Capture the cell that displays the provided text and extract its (X, Y) central coordinate. 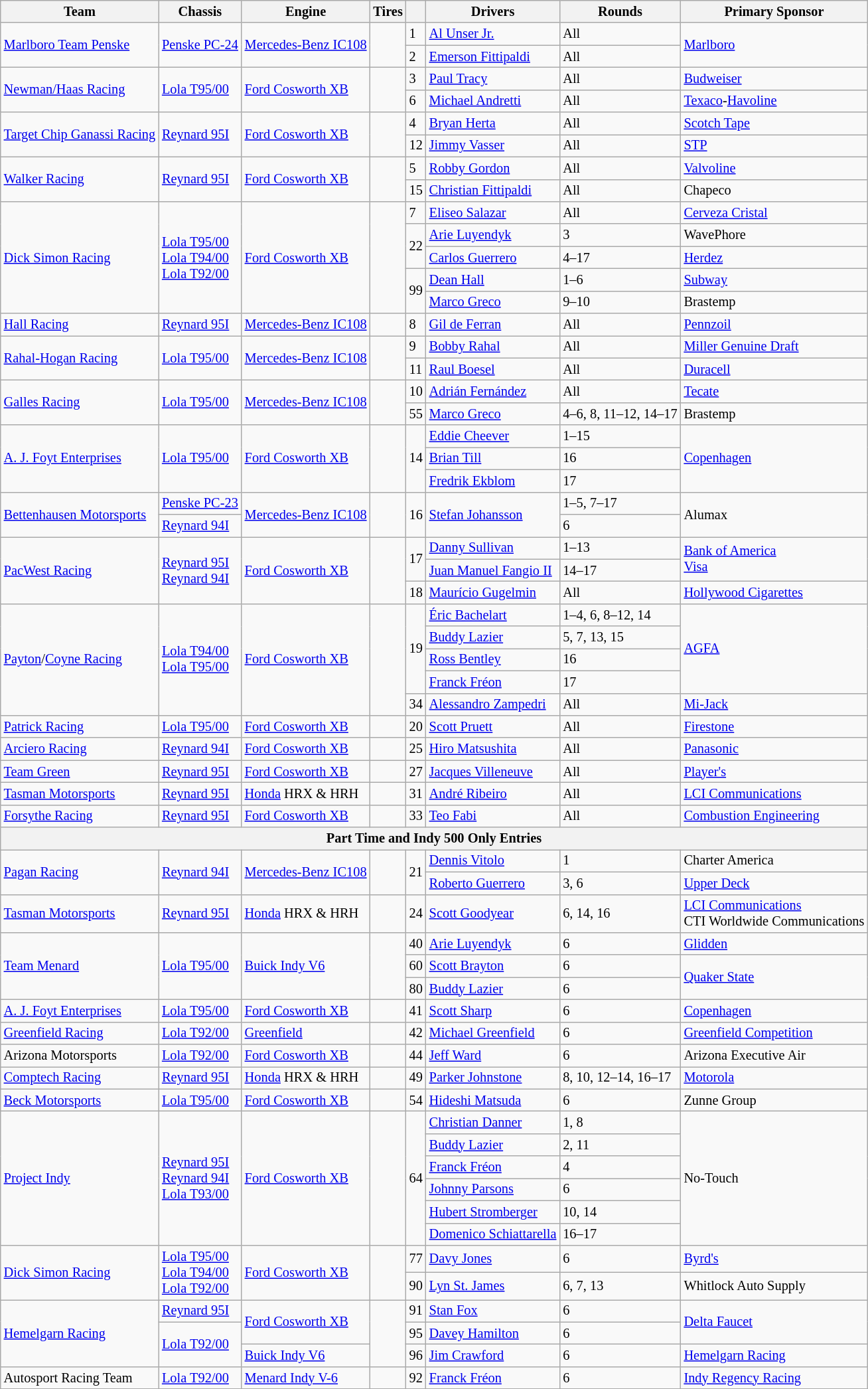
4–17 (620, 258)
Pagan Racing (80, 871)
8 (416, 325)
80 (416, 989)
Delta Faucet (774, 1321)
Subway (774, 280)
6, 14, 16 (620, 914)
Gil de Ferran (493, 325)
Project Indy (80, 1179)
Arizona Executive Air (774, 1056)
Scotch Tape (774, 123)
8, 10, 12–14, 16–17 (620, 1078)
1–15 (620, 436)
Parker Johnstone (493, 1078)
Al Unser Jr. (493, 34)
34 (416, 704)
Arizona Motorsports (80, 1056)
Miller Genuine Draft (774, 347)
40 (416, 943)
Bryan Herta (493, 123)
19 (416, 648)
Autosport Racing Team (80, 1378)
Mi-Jack (774, 704)
14–17 (620, 570)
1–5, 7–17 (620, 503)
Marlboro (774, 45)
10 (416, 391)
21 (416, 871)
60 (416, 966)
Duracell (774, 369)
Carlos Guerrero (493, 258)
Forsythe Racing (80, 816)
Scott Goodyear (493, 914)
2 (416, 56)
9–10 (620, 302)
1, 8 (620, 1123)
Menard Indy V-6 (306, 1378)
Rahal-Hogan Racing (80, 357)
Valvoline (774, 168)
Bank of America Visa (774, 559)
Scott Pruett (493, 726)
Scott Brayton (493, 966)
6, 7, 13 (620, 1285)
33 (416, 816)
Reynard 95IReynard 94I (200, 570)
Eliseo Salazar (493, 212)
Galles Racing (80, 402)
Indy Regency Racing (774, 1378)
Hollywood Cigarettes (774, 592)
Robby Gordon (493, 168)
Roberto Guerrero (493, 883)
9 (416, 347)
49 (416, 1078)
31 (416, 793)
Fredrik Ekblom (493, 481)
Scott Sharp (493, 1011)
Penske PC-23 (200, 503)
Newman/Haas Racing (80, 89)
Ross Bentley (493, 659)
Eddie Cheever (493, 436)
Juan Manuel Fangio II (493, 570)
Christian Danner (493, 1123)
Brian Till (493, 458)
20 (416, 726)
Panasonic (774, 749)
Tires (388, 11)
96 (416, 1355)
Arciero Racing (80, 749)
Engine (306, 11)
Tecate (774, 391)
No-Touch (774, 1179)
Combustion Engineering (774, 816)
Walker Racing (80, 179)
Adrián Fernández (493, 391)
Beck Motorsports (80, 1100)
25 (416, 749)
Jimmy Vasser (493, 145)
4–6, 8, 11–12, 14–17 (620, 414)
Emerson Fittipaldi (493, 56)
Glidden (774, 943)
Team Green (80, 772)
Stan Fox (493, 1311)
Team (80, 11)
Texaco-Havoline (774, 101)
Marlboro Team Penske (80, 45)
Stefan Johansson (493, 514)
5, 7, 13, 15 (620, 637)
Lola T95/00Lola T94/00Lola T92/00 (200, 1272)
Jim Crawford (493, 1355)
Greenfield Racing (80, 1033)
Teo Fabi (493, 816)
1–13 (620, 548)
Cerveza Cristal (774, 212)
Michael Andretti (493, 101)
99 (416, 291)
27 (416, 772)
14 (416, 458)
AGFA (774, 648)
Hubert Stromberger (493, 1212)
Patrick Racing (80, 726)
Greenfield Competition (774, 1033)
12 (416, 145)
24 (416, 914)
Hiro Matsushita (493, 749)
STP (774, 145)
Johnny Parsons (493, 1189)
Danny Sullivan (493, 548)
Bettenhausen Motorsports (80, 514)
Pennzoil (774, 325)
Christian Fittipaldi (493, 191)
WavePhore (774, 235)
Primary Sponsor (774, 11)
Michael Greenfield (493, 1033)
Jacques Villeneuve (493, 772)
Payton/Coyne Racing (80, 659)
Lola T95/00 Lola T94/00 Lola T92/00 (200, 257)
10, 14 (620, 1212)
95 (416, 1333)
55 (416, 414)
16–17 (620, 1234)
PacWest Racing (80, 570)
Chapeco (774, 191)
Drivers (493, 11)
Greenfield (306, 1033)
LCI Communications CTI Worldwide Communications (774, 914)
Charter America (774, 860)
Lyn St. James (493, 1285)
Dean Hall (493, 280)
Whitlock Auto Supply (774, 1285)
LCI Communications (774, 793)
Dennis Vitolo (493, 860)
Herdez (774, 258)
Penske PC-24 (200, 45)
Part Time and Indy 500 Only Entries (434, 839)
Alessandro Zampedri (493, 704)
Éric Bachelart (493, 615)
22 (416, 246)
3, 6 (620, 883)
Comptech Racing (80, 1078)
Raul Boesel (493, 369)
15 (416, 191)
44 (416, 1056)
Jeff Ward (493, 1056)
Budweiser (774, 78)
Davey Hamilton (493, 1333)
Firestone (774, 726)
Lola T94/00Lola T95/00 (200, 659)
Team Menard (80, 965)
42 (416, 1033)
90 (416, 1285)
Bobby Rahal (493, 347)
1–4, 6, 8–12, 14 (620, 615)
Hideshi Matsuda (493, 1100)
1–6 (620, 280)
2, 11 (620, 1145)
Byrd's (774, 1259)
André Ribeiro (493, 793)
Chassis (200, 11)
Davy Jones (493, 1259)
Motorola (774, 1078)
64 (416, 1179)
Hall Racing (80, 325)
Zunne Group (774, 1100)
Domenico Schiattarella (493, 1234)
18 (416, 592)
11 (416, 369)
91 (416, 1311)
7 (416, 212)
Player's (774, 772)
77 (416, 1259)
Rounds (620, 11)
Target Chip Ganassi Racing (80, 134)
5 (416, 168)
41 (416, 1011)
Alumax (774, 514)
Upper Deck (774, 883)
92 (416, 1378)
Quaker State (774, 977)
54 (416, 1100)
Maurício Gugelmin (493, 592)
Reynard 95IReynard 94ILola T93/00 (200, 1179)
Paul Tracy (493, 78)
